Detect which cell encompasses the target text, then output its (X, Y) center coordinate. 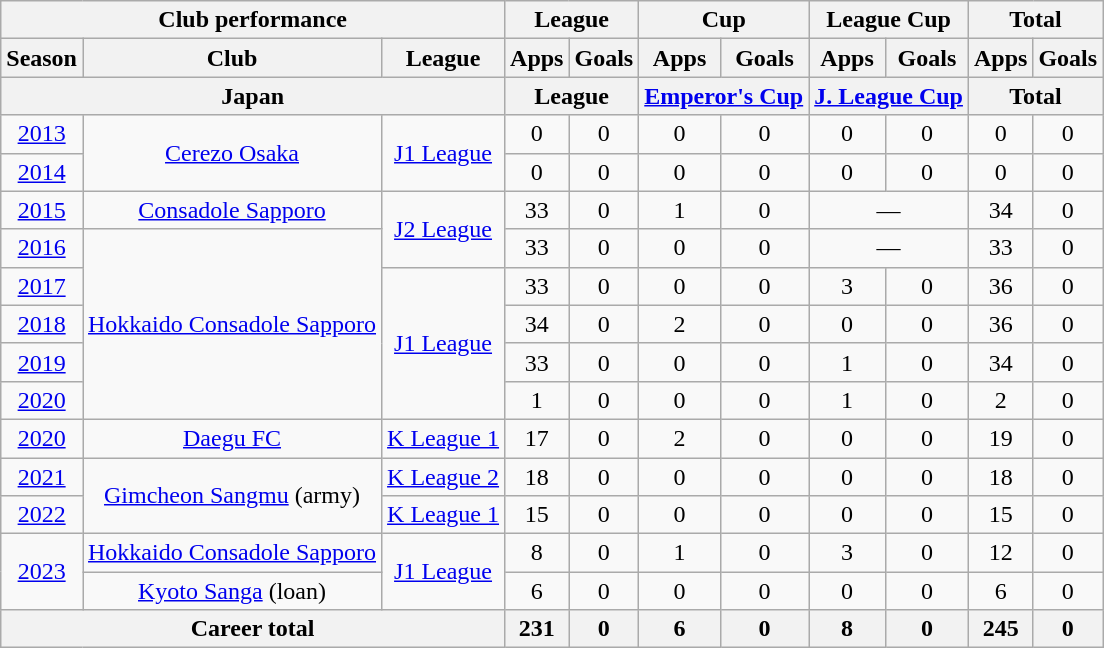
Gimcheon Sangmu (army) (232, 496)
Season (42, 58)
Japan (253, 96)
League Cup (889, 20)
J. League Cup (889, 96)
2016 (42, 248)
J2 League (444, 229)
Career total (253, 629)
2019 (42, 362)
K League 2 (444, 477)
2018 (42, 324)
2015 (42, 210)
245 (1000, 629)
Cup (724, 20)
12 (1000, 553)
Consadole Sapporo (232, 210)
19 (1000, 438)
Daegu FC (232, 438)
17 (537, 438)
231 (537, 629)
2013 (42, 134)
2017 (42, 286)
Club (232, 58)
Club performance (253, 20)
2022 (42, 515)
Cerezo Osaka (232, 153)
2014 (42, 172)
Kyoto Sanga (loan) (232, 591)
2021 (42, 477)
2023 (42, 572)
Emperor's Cup (724, 96)
